Return [X, Y] of the center of cell containing provided text 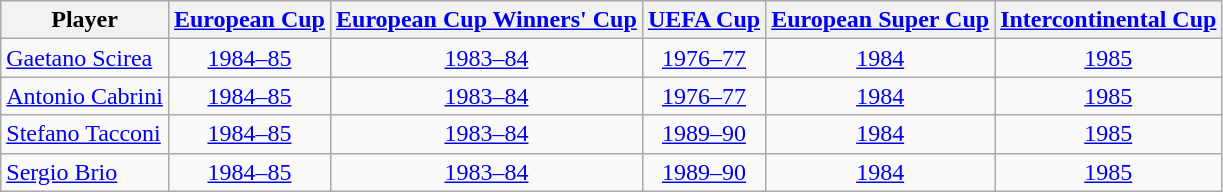
European Cup [249, 20]
Antonio Cabrini [85, 96]
Player [85, 20]
Stefano Tacconi [85, 134]
UEFA Cup [704, 20]
European Super Cup [880, 20]
European Cup Winners' Cup [486, 20]
Sergio Brio [85, 172]
Gaetano Scirea [85, 58]
Intercontinental Cup [1108, 20]
